For the text-containing cell, return its midpoint in [X, Y] coordinate format. 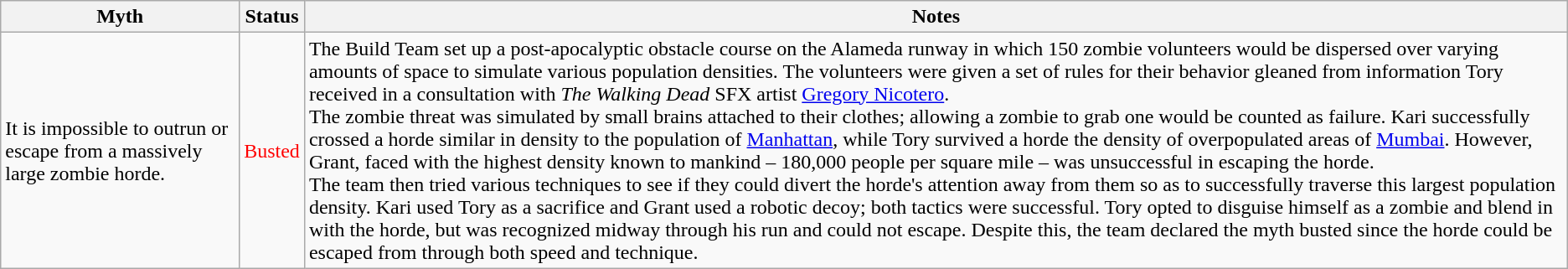
Myth [121, 17]
It is impossible to outrun or escape from a massively large zombie horde. [121, 151]
Busted [272, 151]
Notes [936, 17]
Status [272, 17]
